Return (X, Y) of the center of cell containing provided text 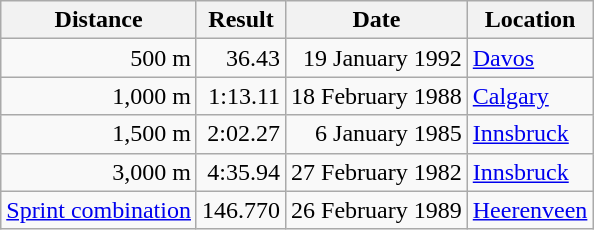
1:13.11 (240, 96)
27 February 1982 (377, 172)
18 February 1988 (377, 96)
4:35.94 (240, 172)
1,500 m (99, 134)
Sprint combination (99, 210)
36.43 (240, 58)
1,000 m (99, 96)
26 February 1989 (377, 210)
3,000 m (99, 172)
500 m (99, 58)
146.770 (240, 210)
Result (240, 20)
6 January 1985 (377, 134)
2:02.27 (240, 134)
Location (530, 20)
Davos (530, 58)
Date (377, 20)
Distance (99, 20)
19 January 1992 (377, 58)
Calgary (530, 96)
Heerenveen (530, 210)
